From the cell containing the given text, extract its center point as (X, Y) coordinate. 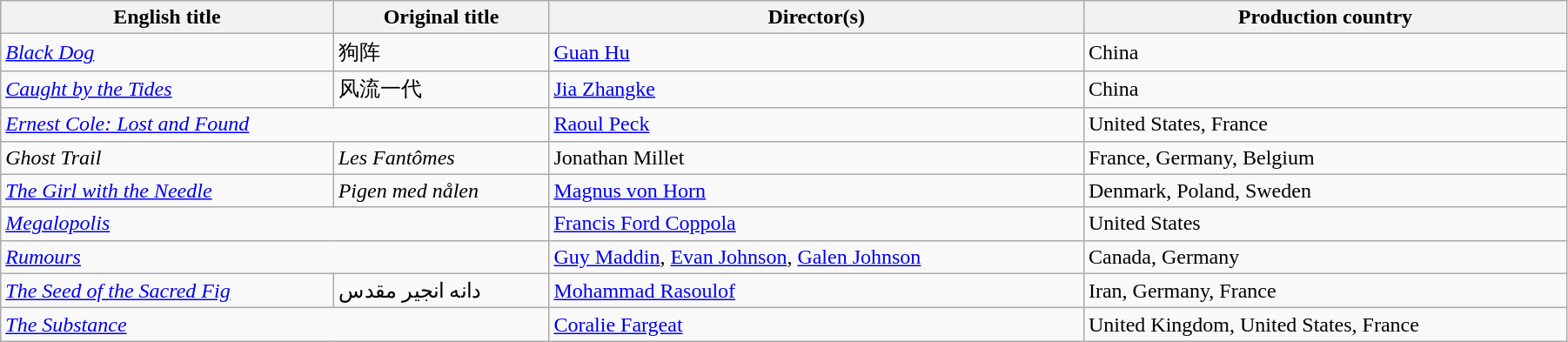
Les Fantômes (441, 158)
Director(s) (816, 17)
风流一代 (441, 89)
Megalopolis (275, 224)
France, Germany, Belgium (1324, 158)
Raoul Peck (816, 124)
The Girl with the Needle (167, 191)
The Seed of the Sacred Fig (167, 291)
English title (167, 17)
Production country (1324, 17)
Original title (441, 17)
United States (1324, 224)
Mohammad Rasoulof (816, 291)
Iran, Germany, France (1324, 291)
United States, France (1324, 124)
Canada, Germany (1324, 257)
Black Dog (167, 52)
Pigen med nålen (441, 191)
Coralie Fargeat (816, 325)
Guy Maddin, Evan Johnson, Galen Johnson (816, 257)
狗阵 (441, 52)
Ghost Trail (167, 158)
Magnus von Horn (816, 191)
Jonathan Millet (816, 158)
Rumours (275, 257)
Ernest Cole: Lost and Found (275, 124)
United Kingdom, United States, France (1324, 325)
The Substance (275, 325)
Caught by the Tides (167, 89)
Francis Ford Coppola (816, 224)
Jia Zhangke (816, 89)
دانه انجیر مقدس (441, 291)
Denmark, Poland, Sweden (1324, 191)
Guan Hu (816, 52)
